Scan for the cell matching the given text and deliver its (x, y) coordinate at center. 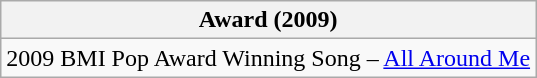
Award (2009) (268, 20)
2009 BMI Pop Award Winning Song – All Around Me (268, 58)
